Capture the cell that displays the provided text and extract its (x, y) central coordinate. 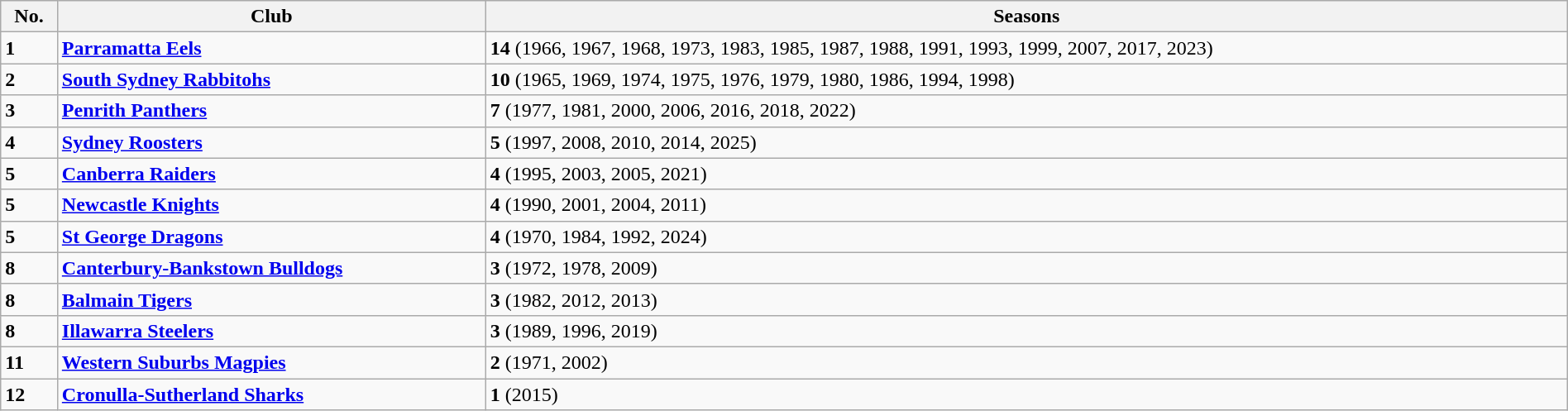
South Sydney Rabbitohs (271, 79)
Canterbury-Bankstown Bulldogs (271, 268)
4 (1990, 2001, 2004, 2011) (1026, 205)
3 (30, 111)
Seasons (1026, 17)
2 (1971, 2002) (1026, 362)
St George Dragons (271, 237)
4 (1995, 2003, 2005, 2021) (1026, 174)
4 (30, 142)
4 (1970, 1984, 1992, 2024) (1026, 237)
1 (2015) (1026, 394)
11 (30, 362)
14 (1966, 1967, 1968, 1973, 1983, 1985, 1987, 1988, 1991, 1993, 1999, 2007, 2017, 2023) (1026, 48)
2 (30, 79)
10 (1965, 1969, 1974, 1975, 1976, 1979, 1980, 1986, 1994, 1998) (1026, 79)
Sydney Roosters (271, 142)
Newcastle Knights (271, 205)
7 (1977, 1981, 2000, 2006, 2016, 2018, 2022) (1026, 111)
Cronulla-Sutherland Sharks (271, 394)
Canberra Raiders (271, 174)
12 (30, 394)
3 (1982, 2012, 2013) (1026, 299)
Club (271, 17)
Western Suburbs Magpies (271, 362)
Balmain Tigers (271, 299)
5 (1997, 2008, 2010, 2014, 2025) (1026, 142)
3 (1972, 1978, 2009) (1026, 268)
1 (30, 48)
Parramatta Eels (271, 48)
Penrith Panthers (271, 111)
Illawarra Steelers (271, 331)
3 (1989, 1996, 2019) (1026, 331)
No. (30, 17)
